Find where the given text appears and provide that cell's center as [x, y] coordinate. 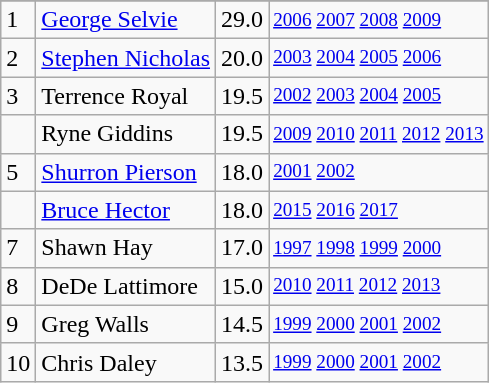
13.5 [242, 362]
10 [18, 362]
2003 2004 2005 2006 [379, 58]
9 [18, 324]
7 [18, 248]
Stephen Nicholas [126, 58]
2006 2007 2008 2009 [379, 20]
14.5 [242, 324]
DeDe Lattimore [126, 286]
20.0 [242, 58]
2009 2010 2011 2012 2013 [379, 134]
3 [18, 96]
29.0 [242, 20]
2001 2002 [379, 172]
2015 2016 2017 [379, 210]
Bruce Hector [126, 210]
Terrence Royal [126, 96]
15.0 [242, 286]
Chris Daley [126, 362]
1997 1998 1999 2000 [379, 248]
8 [18, 286]
2002 2003 2004 2005 [379, 96]
2010 2011 2012 2013 [379, 286]
17.0 [242, 248]
Ryne Giddins [126, 134]
George Selvie [126, 20]
Shurron Pierson [126, 172]
5 [18, 172]
Greg Walls [126, 324]
Shawn Hay [126, 248]
1 [18, 20]
2 [18, 58]
